Return [x, y] of the center of cell containing provided text 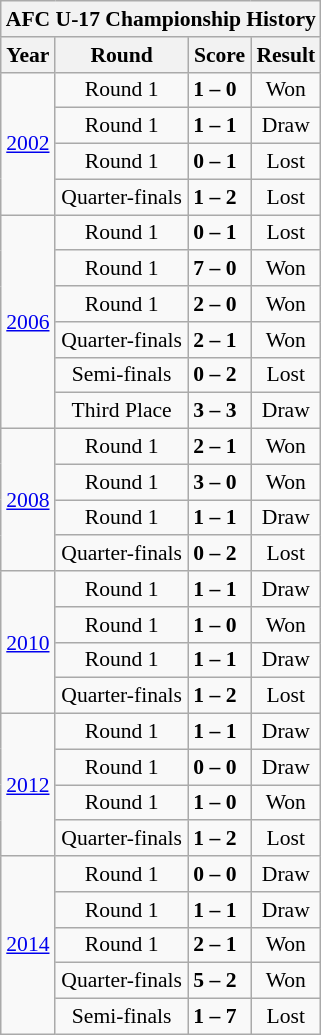
2006 [28, 322]
2008 [28, 500]
AFC U-17 Championship History [161, 19]
Round [122, 55]
5 – 2 [219, 981]
Year [28, 55]
3 – 0 [219, 482]
2012 [28, 785]
Third Place [122, 411]
2014 [28, 945]
1 – 7 [219, 1017]
Score [219, 55]
2010 [28, 642]
7 – 0 [219, 269]
Result [286, 55]
2 – 0 [219, 304]
2002 [28, 143]
3 – 3 [219, 411]
